Capture the cell that displays the provided text and extract its [X, Y] central coordinate. 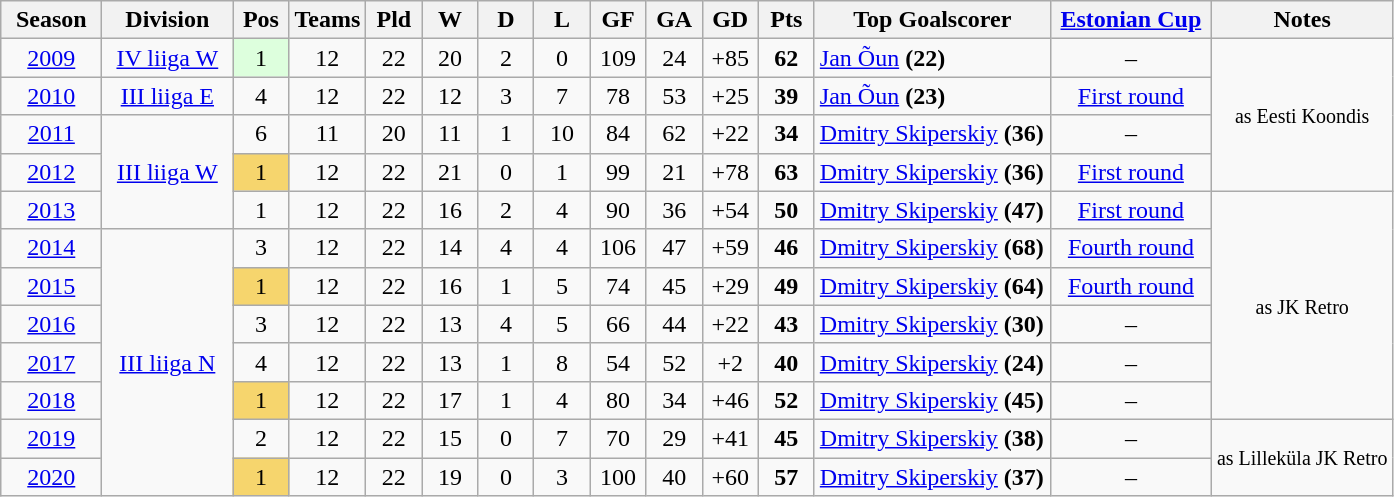
as Eesti Koondis [1302, 115]
Pos [261, 20]
Dmitry Skiperskiy (30) [932, 324]
Pld [394, 20]
2009 [52, 58]
as JK Retro [1302, 305]
Jan Õun (22) [932, 58]
2016 [52, 324]
Pts [786, 20]
106 [618, 248]
17 [450, 400]
10 [562, 134]
Dmitry Skiperskiy (45) [932, 400]
49 [786, 286]
46 [786, 248]
24 [674, 58]
Dmitry Skiperskiy (47) [932, 210]
2017 [52, 362]
2010 [52, 96]
2019 [52, 438]
109 [618, 58]
36 [674, 210]
2012 [52, 172]
74 [618, 286]
15 [450, 438]
Division [168, 20]
66 [618, 324]
+60 [730, 477]
63 [786, 172]
6 [261, 134]
57 [786, 477]
Dmitry Skiperskiy (37) [932, 477]
Season [52, 20]
100 [618, 477]
D [506, 20]
78 [618, 96]
53 [674, 96]
L [562, 20]
2014 [52, 248]
2013 [52, 210]
GD [730, 20]
54 [618, 362]
80 [618, 400]
+29 [730, 286]
III liiga W [168, 172]
III liiga N [168, 362]
39 [786, 96]
2018 [52, 400]
43 [786, 324]
2015 [52, 286]
+59 [730, 248]
+78 [730, 172]
Notes [1302, 20]
Teams [328, 20]
Estonian Cup [1130, 20]
+85 [730, 58]
Dmitry Skiperskiy (68) [932, 248]
+46 [730, 400]
W [450, 20]
III liiga E [168, 96]
+2 [730, 362]
14 [450, 248]
44 [674, 324]
84 [618, 134]
+54 [730, 210]
IV liiga W [168, 58]
Jan Õun (23) [932, 96]
Top Goalscorer [932, 20]
99 [618, 172]
GF [618, 20]
8 [562, 362]
47 [674, 248]
Dmitry Skiperskiy (24) [932, 362]
2011 [52, 134]
2020 [52, 477]
GA [674, 20]
19 [450, 477]
Dmitry Skiperskiy (64) [932, 286]
90 [618, 210]
as Lilleküla JK Retro [1302, 457]
Dmitry Skiperskiy (38) [932, 438]
50 [786, 210]
+41 [730, 438]
70 [618, 438]
29 [674, 438]
+25 [730, 96]
